Locate the cell with the specified text and output its [x, y] center coordinate. 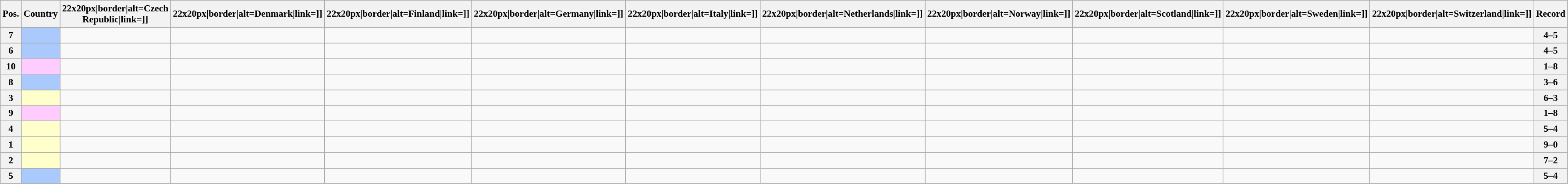
7–2 [1550, 160]
22x20px|border|alt=Denmark|link=]] [247, 14]
Record [1550, 14]
8 [11, 82]
3–6 [1550, 82]
3 [11, 98]
Country [41, 14]
9 [11, 113]
6 [11, 51]
Pos. [11, 14]
22x20px|border|alt=Czech Republic|link=]] [116, 14]
4 [11, 129]
22x20px|border|alt=Finland|link=]] [398, 14]
22x20px|border|alt=Norway|link=]] [999, 14]
22x20px|border|alt=Sweden|link=]] [1296, 14]
9–0 [1550, 145]
22x20px|border|alt=Italy|link=]] [692, 14]
7 [11, 35]
22x20px|border|alt=Germany|link=]] [549, 14]
6–3 [1550, 98]
2 [11, 160]
10 [11, 67]
22x20px|border|alt=Switzerland|link=]] [1452, 14]
5 [11, 176]
22x20px|border|alt=Scotland|link=]] [1148, 14]
22x20px|border|alt=Netherlands|link=]] [842, 14]
1 [11, 145]
